Identify which cell holds the provided text, then report its [x, y] central coordinate. 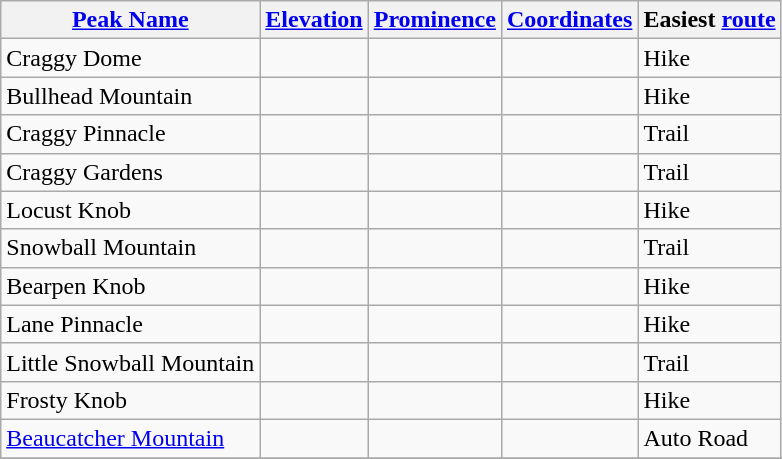
Lane Pinnacle [130, 324]
Bullhead Mountain [130, 96]
Bearpen Knob [130, 286]
Craggy Dome [130, 58]
Coordinates [569, 20]
Snowball Mountain [130, 248]
Craggy Gardens [130, 172]
Little Snowball Mountain [130, 362]
Auto Road [710, 438]
Frosty Knob [130, 400]
Craggy Pinnacle [130, 134]
Prominence [434, 20]
Beaucatcher Mountain [130, 438]
Peak Name [130, 20]
Easiest route [710, 20]
Elevation [314, 20]
Locust Knob [130, 210]
